Locate the cell with the specified text and output its (X, Y) center coordinate. 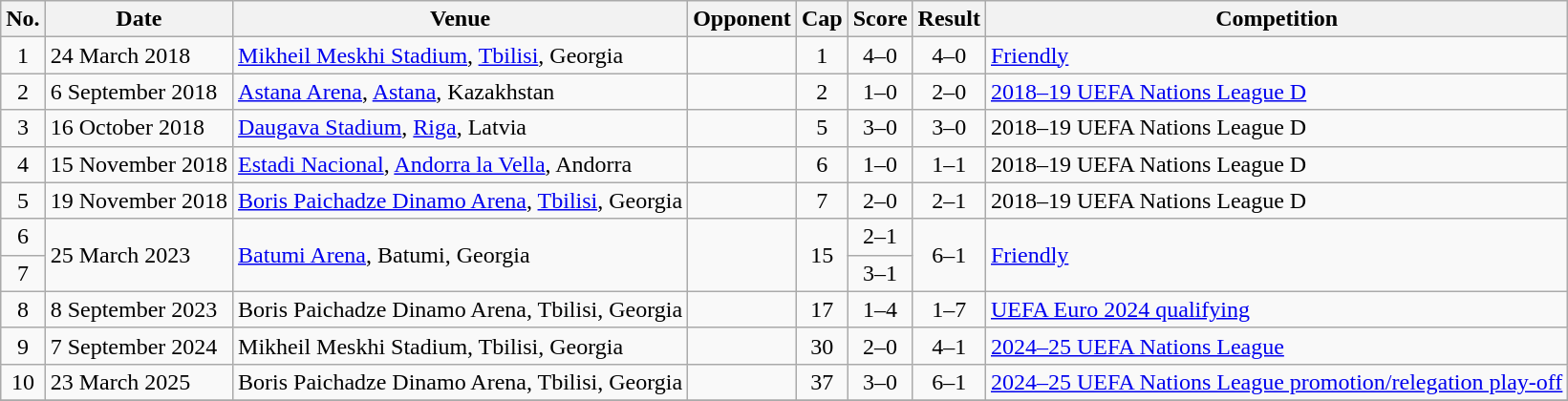
Competition (1277, 19)
1–4 (880, 309)
2024–25 UEFA Nations League promotion/relegation play-off (1277, 382)
4–1 (949, 346)
37 (822, 382)
Opponent (742, 19)
8 September 2023 (139, 309)
23 March 2025 (139, 382)
16 October 2018 (139, 128)
15 (822, 255)
No. (23, 19)
24 March 2018 (139, 55)
Astana Arena, Astana, Kazakhstan (461, 92)
15 November 2018 (139, 164)
Estadi Nacional, Andorra la Vella, Andorra (461, 164)
10 (23, 382)
30 (822, 346)
3–1 (880, 273)
UEFA Euro 2024 qualifying (1277, 309)
Batumi Arena, Batumi, Georgia (461, 255)
4 (23, 164)
7 September 2024 (139, 346)
Result (949, 19)
17 (822, 309)
1–7 (949, 309)
Score (880, 19)
Venue (461, 19)
2024–25 UEFA Nations League (1277, 346)
19 November 2018 (139, 200)
Date (139, 19)
8 (23, 309)
25 March 2023 (139, 255)
Cap (822, 19)
Daugava Stadium, Riga, Latvia (461, 128)
3 (23, 128)
6 September 2018 (139, 92)
1–1 (949, 164)
9 (23, 346)
